Scan for the cell matching the given text and deliver its [x, y] coordinate at center. 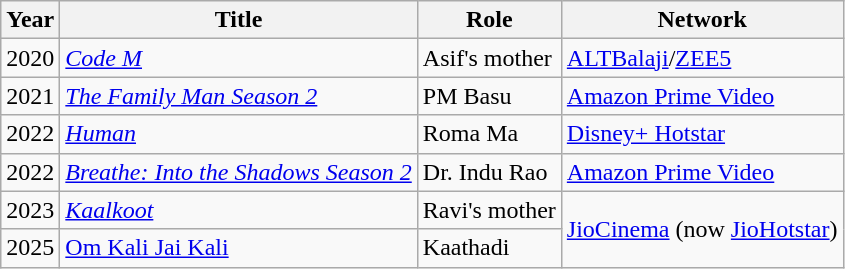
Human [238, 134]
2025 [30, 248]
Role [489, 20]
Code M [238, 58]
2021 [30, 96]
Ravi's mother [489, 210]
2020 [30, 58]
Kaalkoot [238, 210]
Kaathadi [489, 248]
Title [238, 20]
Year [30, 20]
Om Kali Jai Kali [238, 248]
Disney+ Hotstar [702, 134]
Asif's mother [489, 58]
Network [702, 20]
Breathe: Into the Shadows Season 2 [238, 172]
PM Basu [489, 96]
ALTBalaji/ZEE5 [702, 58]
JioCinema (now JioHotstar) [702, 229]
The Family Man Season 2 [238, 96]
Dr. Indu Rao [489, 172]
Roma Ma [489, 134]
2023 [30, 210]
